Capture the cell that displays the provided text and extract its (x, y) central coordinate. 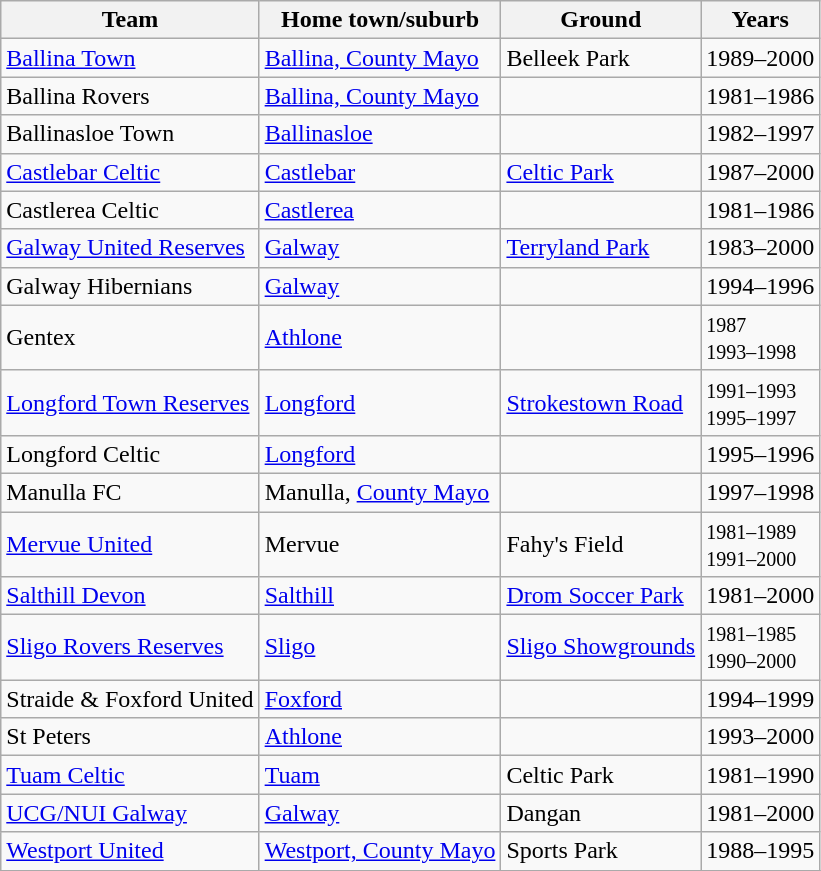
Manulla, County Mayo (380, 492)
Sligo (380, 648)
Tuam Celtic (130, 775)
1995–1996 (760, 454)
1981–1990 (760, 775)
1983–2000 (760, 248)
1982–1997 (760, 134)
1981–19851990–2000 (760, 648)
Fahy's Field (601, 544)
1994–1996 (760, 286)
Galway Hibernians (130, 286)
Castlebar (380, 172)
Castlebar Celtic (130, 172)
1981–19891991–2000 (760, 544)
1991–19931995–1997 (760, 402)
Ballinasloe (380, 134)
Salthill Devon (130, 596)
Longford Celtic (130, 454)
Straide & Foxford United (130, 699)
1997–1998 (760, 492)
Ground (601, 20)
Years (760, 20)
Castlerea (380, 210)
1989–2000 (760, 58)
Galway United Reserves (130, 248)
Drom Soccer Park (601, 596)
Mervue (380, 544)
Mervue United (130, 544)
1987–2000 (760, 172)
Terryland Park (601, 248)
Salthill (380, 596)
Westport United (130, 851)
Foxford (380, 699)
Sligo Rovers Reserves (130, 648)
Strokestown Road (601, 402)
Castlerea Celtic (130, 210)
Tuam (380, 775)
Ballina Rovers (130, 96)
Gentex (130, 338)
Ballinasloe Town (130, 134)
Westport, County Mayo (380, 851)
Belleek Park (601, 58)
St Peters (130, 737)
1988–1995 (760, 851)
1993–2000 (760, 737)
Ballina Town (130, 58)
1994–1999 (760, 699)
UCG/NUI Galway (130, 813)
Home town/suburb (380, 20)
Manulla FC (130, 492)
Team (130, 20)
19871993–1998 (760, 338)
Sligo Showgrounds (601, 648)
Sports Park (601, 851)
Dangan (601, 813)
Longford Town Reserves (130, 402)
